Output the (X, Y) coordinate of the center of the cell containing the given text.  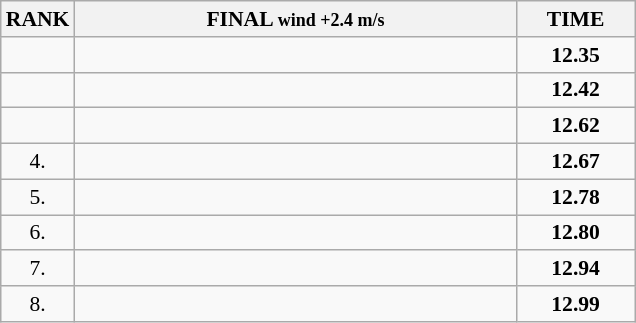
FINAL wind +2.4 m/s (295, 19)
7. (38, 269)
12.67 (576, 162)
6. (38, 233)
4. (38, 162)
8. (38, 304)
RANK (38, 19)
12.62 (576, 126)
12.94 (576, 269)
12.80 (576, 233)
5. (38, 197)
12.42 (576, 90)
12.99 (576, 304)
12.78 (576, 197)
TIME (576, 19)
12.35 (576, 55)
